From the cell containing the given text, extract its center point as (x, y) coordinate. 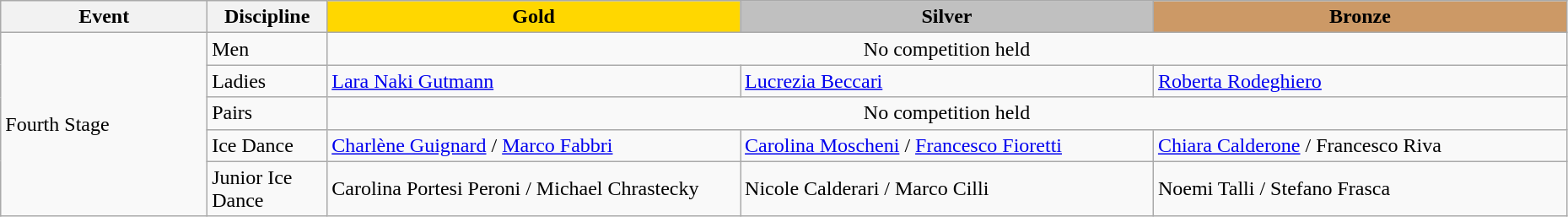
Discipline (267, 17)
Chiara Calderone / Francesco Riva (1360, 145)
Junior Ice Dance (267, 189)
Gold (534, 17)
Men (267, 49)
Fourth Stage (105, 125)
Roberta Rodeghiero (1360, 81)
Carolina Portesi Peroni / Michael Chrastecky (534, 189)
Ladies (267, 81)
Lucrezia Beccari (947, 81)
Lara Naki Gutmann (534, 81)
Bronze (1360, 17)
Noemi Talli / Stefano Frasca (1360, 189)
Carolina Moscheni / Francesco Fioretti (947, 145)
Charlène Guignard / Marco Fabbri (534, 145)
Ice Dance (267, 145)
Nicole Calderari / Marco Cilli (947, 189)
Pairs (267, 113)
Silver (947, 17)
Event (105, 17)
